Determine the [X, Y] coordinate at the center of the cell enclosing the given text.  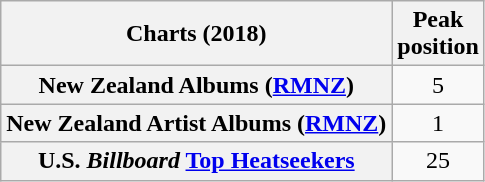
Charts (2018) [196, 34]
U.S. Billboard Top Heatseekers [196, 161]
New Zealand Albums (RMNZ) [196, 85]
5 [438, 85]
New Zealand Artist Albums (RMNZ) [196, 123]
25 [438, 161]
Peakposition [438, 34]
1 [438, 123]
